Provide the [x, y] coordinate of the cell's center where the given text is located.  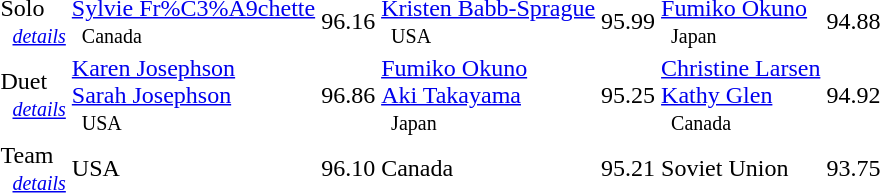
Fumiko Okuno Aki Takayama Japan [488, 95]
96.86 [348, 95]
95.25 [628, 95]
Christine Larsen Kathy Glen Canada [741, 95]
Karen Josephson Sarah Josephson USA [193, 95]
